Output the (X, Y) coordinate of the center of the cell containing the given text.  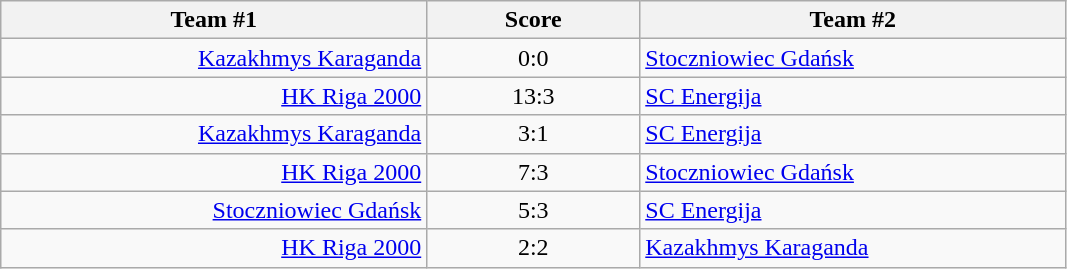
3:1 (534, 134)
13:3 (534, 96)
Score (534, 20)
2:2 (534, 248)
0:0 (534, 58)
Team #1 (214, 20)
Team #2 (853, 20)
5:3 (534, 210)
7:3 (534, 172)
